Scan for the cell matching the given text and deliver its [x, y] coordinate at center. 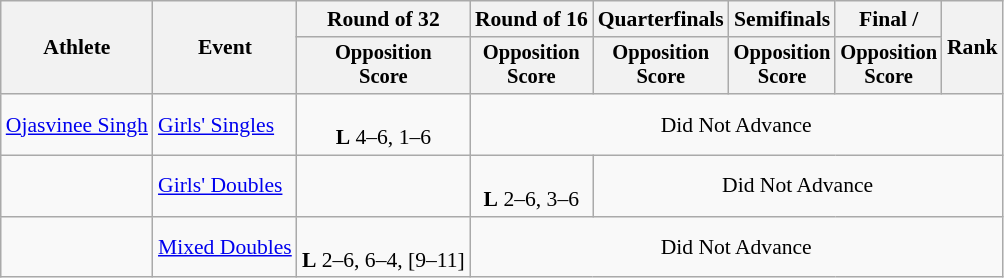
Mixed Doubles [225, 248]
Event [225, 48]
L 4–6, 1–6 [384, 124]
Girls' Singles [225, 124]
Ojasvinee Singh [77, 124]
L 2–6, 3–6 [532, 186]
Rank [972, 48]
Athlete [77, 48]
Round of 32 [384, 19]
Quarterfinals [661, 19]
Girls' Doubles [225, 186]
L 2–6, 6–4, [9–11] [384, 248]
Final / [888, 19]
Semifinals [782, 19]
Round of 16 [532, 19]
